Pinpoint the cell where the given text exists, returning its [x, y] midpoint coordinate. 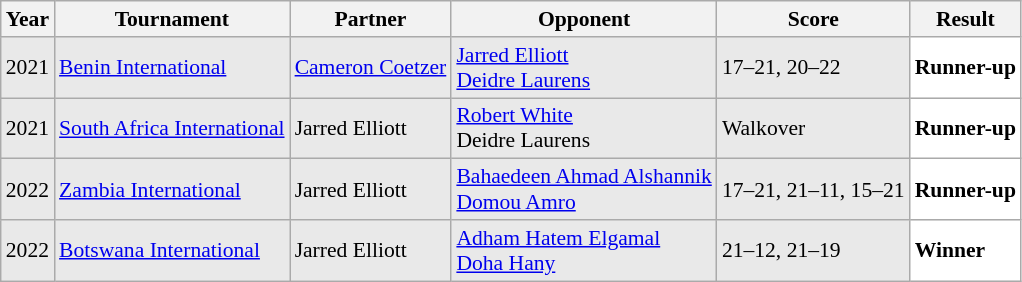
Cameron Coetzer [371, 68]
Opponent [584, 19]
Bahaedeen Ahmad Alshannik Domou Amro [584, 190]
Benin International [172, 68]
Walkover [814, 128]
Winner [966, 250]
17–21, 20–22 [814, 68]
Partner [371, 19]
17–21, 21–11, 15–21 [814, 190]
Robert White Deidre Laurens [584, 128]
Botswana International [172, 250]
Jarred Elliott Deidre Laurens [584, 68]
South Africa International [172, 128]
Adham Hatem Elgamal Doha Hany [584, 250]
Tournament [172, 19]
Zambia International [172, 190]
21–12, 21–19 [814, 250]
Score [814, 19]
Year [28, 19]
Result [966, 19]
